Locate the cell with the specified text and output its (X, Y) center coordinate. 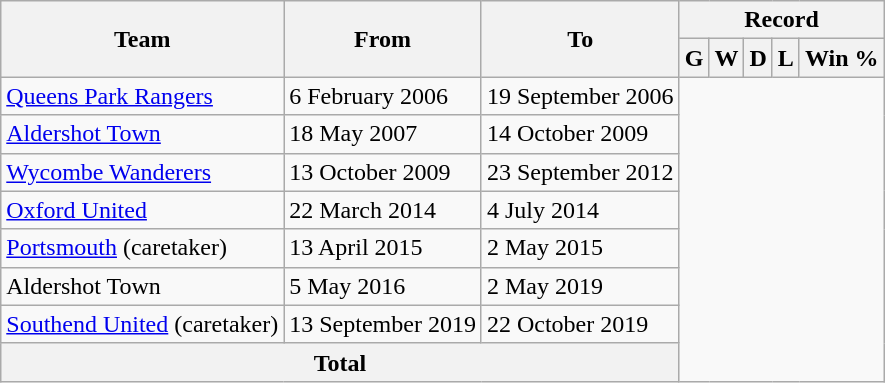
19 September 2006 (580, 96)
Total (340, 362)
4 July 2014 (580, 210)
G (694, 58)
Win % (842, 58)
Team (142, 39)
22 March 2014 (383, 210)
L (786, 58)
13 October 2009 (383, 172)
5 May 2016 (383, 286)
Southend United (caretaker) (142, 324)
6 February 2006 (383, 96)
2 May 2019 (580, 286)
Queens Park Rangers (142, 96)
23 September 2012 (580, 172)
To (580, 39)
Record (782, 20)
Oxford United (142, 210)
14 October 2009 (580, 134)
Portsmouth (caretaker) (142, 248)
18 May 2007 (383, 134)
13 April 2015 (383, 248)
2 May 2015 (580, 248)
D (758, 58)
13 September 2019 (383, 324)
W (726, 58)
Wycombe Wanderers (142, 172)
22 October 2019 (580, 324)
From (383, 39)
